Identify which cell holds the provided text, then report its (X, Y) central coordinate. 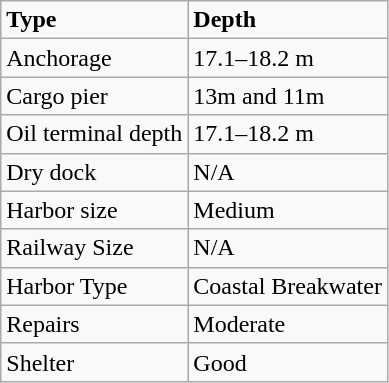
Cargo pier (94, 96)
Railway Size (94, 248)
Coastal Breakwater (288, 286)
Good (288, 362)
Shelter (94, 362)
Medium (288, 210)
Moderate (288, 324)
Type (94, 20)
Anchorage (94, 58)
Dry dock (94, 172)
Depth (288, 20)
Harbor size (94, 210)
Repairs (94, 324)
Oil terminal depth (94, 134)
13m and 11m (288, 96)
Harbor Type (94, 286)
